Search for the cell housing the specified text and yield its (x, y) center coordinate. 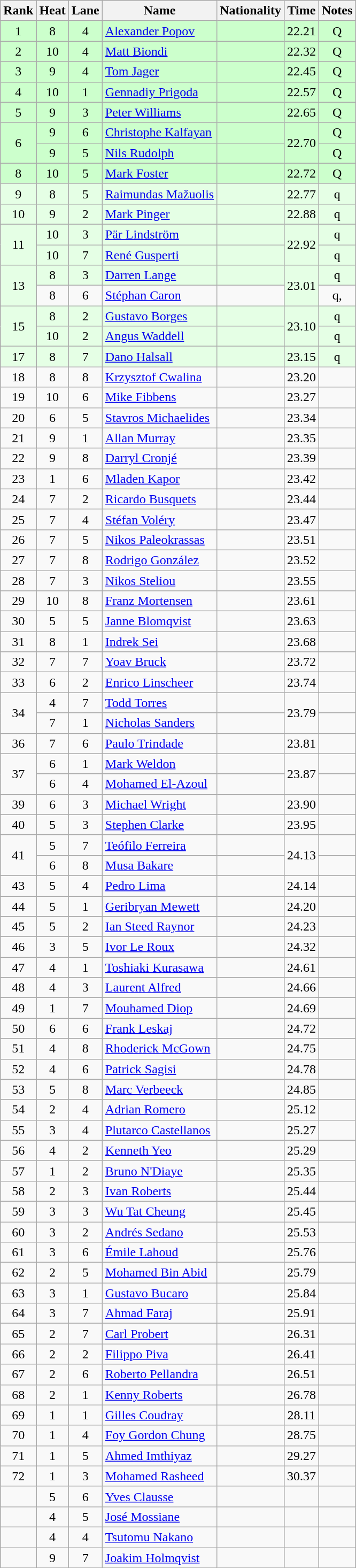
Nils Rudolph (159, 153)
Mladen Kapor (159, 479)
Peter Williams (159, 112)
41 (18, 855)
Geribryan Mewett (159, 906)
22.45 (301, 72)
Nationality (251, 11)
26.41 (301, 1354)
24.75 (301, 1049)
23.87 (301, 774)
55 (18, 1130)
46 (18, 947)
22.32 (301, 51)
31 (18, 642)
51 (18, 1049)
25.45 (301, 1211)
48 (18, 988)
27 (18, 560)
Ahmad Faraj (159, 1313)
Wu Tat Cheung (159, 1211)
Stavros Michaelides (159, 418)
Name (159, 11)
63 (18, 1293)
Heat (52, 11)
23.55 (301, 580)
28.11 (301, 1415)
Andrés Sedano (159, 1232)
23 (18, 479)
Time (301, 11)
37 (18, 774)
Yves Clausse (159, 1496)
Tom Jager (159, 72)
26 (18, 540)
69 (18, 1415)
23.27 (301, 397)
25.79 (301, 1273)
23.61 (301, 601)
Tsutomu Nakano (159, 1537)
68 (18, 1395)
25.84 (301, 1293)
Toshiaki Kurasawa (159, 967)
Mark Weldon (159, 764)
Darren Lange (159, 275)
22 (18, 458)
Christophe Kalfayan (159, 133)
23.72 (301, 662)
47 (18, 967)
30 (18, 621)
33 (18, 682)
Marc Verbeeck (159, 1089)
Émile Lahoud (159, 1252)
20 (18, 418)
53 (18, 1089)
Mouhamed Diop (159, 1008)
Enrico Linscheer (159, 682)
62 (18, 1273)
Adrian Romero (159, 1110)
Indrek Sei (159, 642)
22.77 (301, 194)
23.42 (301, 479)
Mark Foster (159, 173)
25.12 (301, 1110)
25.76 (301, 1252)
Rodrigo González (159, 560)
Dano Halsall (159, 357)
José Mossiane (159, 1517)
25.27 (301, 1130)
52 (18, 1069)
23.47 (301, 519)
34 (18, 713)
Lane (86, 11)
25.53 (301, 1232)
28 (18, 580)
Ivan Roberts (159, 1191)
Mike Fibbens (159, 397)
26.51 (301, 1374)
57 (18, 1171)
23.63 (301, 621)
70 (18, 1435)
56 (18, 1150)
13 (18, 286)
Krzysztof Cwalina (159, 377)
Nicholas Sanders (159, 723)
19 (18, 397)
24.69 (301, 1008)
23.34 (301, 418)
40 (18, 825)
30.37 (301, 1476)
Stephen Clarke (159, 825)
44 (18, 906)
50 (18, 1028)
Ivor Le Roux (159, 947)
26.78 (301, 1395)
Ian Steed Raynor (159, 927)
23.95 (301, 825)
25.44 (301, 1191)
25.91 (301, 1313)
23.90 (301, 804)
58 (18, 1191)
29.27 (301, 1456)
23.68 (301, 642)
Pär Lindström (159, 234)
Mohamed El-Azoul (159, 784)
22.92 (301, 244)
36 (18, 743)
32 (18, 662)
29 (18, 601)
q, (337, 296)
Mark Pinger (159, 214)
22.88 (301, 214)
René Gusperti (159, 255)
Frank Leskaj (159, 1028)
25.35 (301, 1171)
Michael Wright (159, 804)
64 (18, 1313)
Todd Torres (159, 703)
Angus Waddell (159, 336)
Musa Bakare (159, 865)
65 (18, 1334)
Mohamed Bin Abid (159, 1273)
Kenny Roberts (159, 1395)
Patrick Sagisi (159, 1069)
23.10 (301, 326)
Matt Biondi (159, 51)
Stéfan Voléry (159, 519)
24.61 (301, 967)
Notes (337, 11)
Ricardo Busquets (159, 499)
61 (18, 1252)
43 (18, 886)
66 (18, 1354)
23.39 (301, 458)
22.72 (301, 173)
22.65 (301, 112)
Nikos Paleokrassas (159, 540)
25 (18, 519)
23.44 (301, 499)
24.14 (301, 886)
Yoav Bruck (159, 662)
24.23 (301, 927)
15 (18, 326)
22.57 (301, 92)
49 (18, 1008)
67 (18, 1374)
59 (18, 1211)
24.66 (301, 988)
Rank (18, 11)
Bruno N'Diaye (159, 1171)
23.01 (301, 286)
23.20 (301, 377)
24 (18, 499)
Gustavo Bucaro (159, 1293)
Mohamed Rasheed (159, 1476)
24.72 (301, 1028)
23.51 (301, 540)
21 (18, 438)
23.15 (301, 357)
Filippo Piva (159, 1354)
Gennadiy Prigoda (159, 92)
Gustavo Borges (159, 316)
11 (18, 244)
22.70 (301, 143)
26.31 (301, 1334)
Paulo Trindade (159, 743)
23.35 (301, 438)
Stéphan Caron (159, 296)
Plutarco Castellanos (159, 1130)
24.78 (301, 1069)
Laurent Alfred (159, 988)
Alexander Popov (159, 31)
24.13 (301, 855)
25.29 (301, 1150)
23.79 (301, 713)
23.52 (301, 560)
Joakim Holmqvist (159, 1558)
Darryl Cronjé (159, 458)
Kenneth Yeo (159, 1150)
Ahmed Imthiyaz (159, 1456)
Gilles Coudray (159, 1415)
71 (18, 1456)
Raimundas Mažuolis (159, 194)
24.32 (301, 947)
23.81 (301, 743)
24.20 (301, 906)
45 (18, 927)
28.75 (301, 1435)
22.21 (301, 31)
Pedro Lima (159, 886)
Janne Blomqvist (159, 621)
24.85 (301, 1089)
Foy Gordon Chung (159, 1435)
60 (18, 1232)
Carl Probert (159, 1334)
Rhoderick McGown (159, 1049)
Teófilo Ferreira (159, 845)
Franz Mortensen (159, 601)
Allan Murray (159, 438)
23.74 (301, 682)
Nikos Steliou (159, 580)
54 (18, 1110)
Roberto Pellandra (159, 1374)
72 (18, 1476)
18 (18, 377)
17 (18, 357)
39 (18, 804)
